Extract the (X, Y) coordinate from the center of the cell holding the provided text.  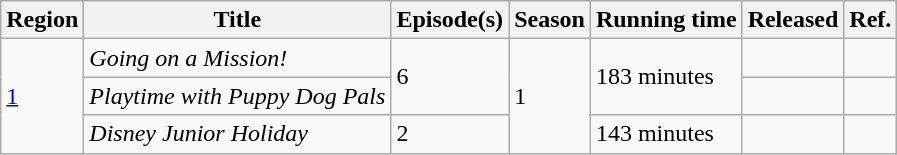
Season (550, 20)
2 (450, 134)
Region (42, 20)
Playtime with Puppy Dog Pals (238, 96)
6 (450, 77)
Running time (666, 20)
Going on a Mission! (238, 58)
Episode(s) (450, 20)
Released (793, 20)
Ref. (870, 20)
Title (238, 20)
143 minutes (666, 134)
Disney Junior Holiday (238, 134)
183 minutes (666, 77)
